Return the (x, y) coordinate for the center point of the cell that contains the specified text.  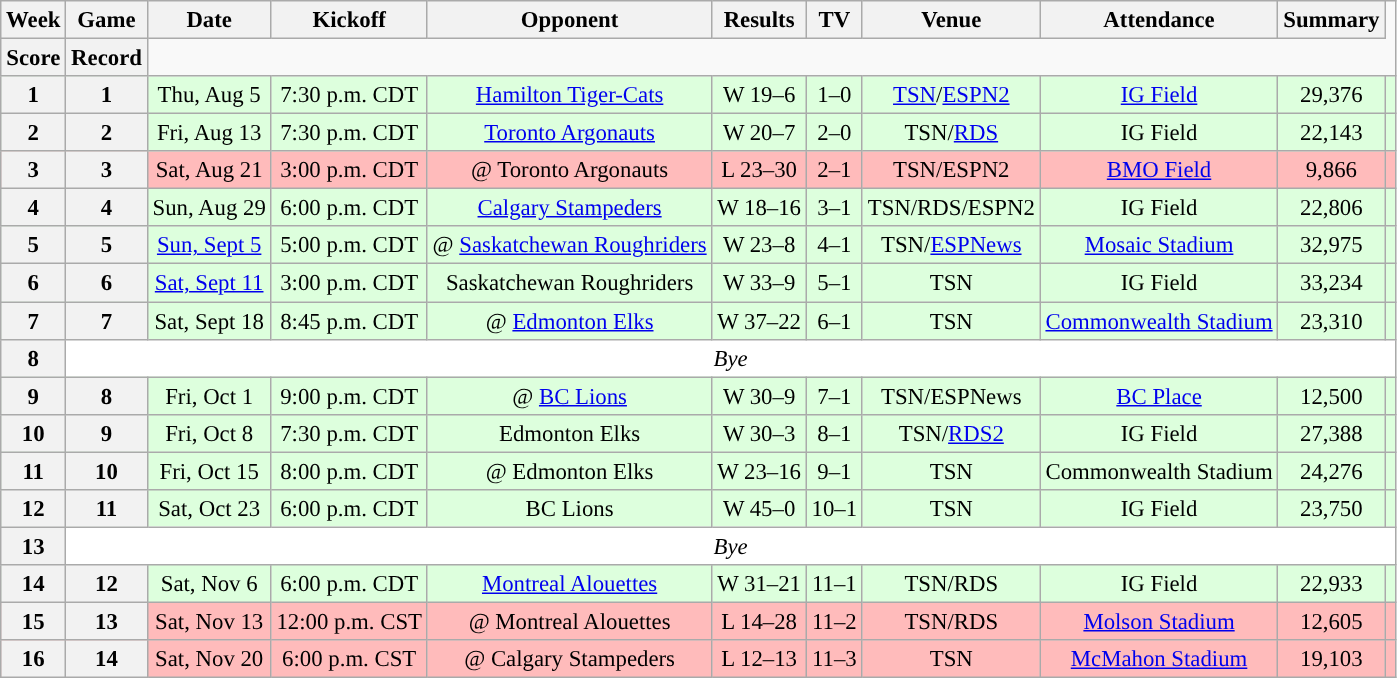
Sat, Aug 21 (209, 170)
Week (34, 20)
Thu, Aug 5 (209, 95)
19,103 (1332, 659)
L 23–30 (759, 170)
Montreal Alouettes (570, 584)
BC Place (1159, 396)
Sat, Oct 23 (209, 509)
2–0 (834, 133)
Score (34, 58)
@ Saskatchewan Roughriders (570, 245)
10–1 (834, 509)
22,806 (1332, 208)
Mosaic Stadium (1159, 245)
6–1 (834, 321)
Edmonton Elks (570, 433)
Sat, Nov 6 (209, 584)
@ Toronto Argonauts (570, 170)
L 12–13 (759, 659)
4–1 (834, 245)
@ BC Lions (570, 396)
Opponent (570, 20)
Sat, Nov 13 (209, 621)
1–0 (834, 95)
W 37–22 (759, 321)
11–2 (834, 621)
BC Lions (570, 509)
Venue (951, 20)
Attendance (1159, 20)
Sat, Nov 20 (209, 659)
22,143 (1332, 133)
TSN/RDS2 (951, 433)
8–1 (834, 433)
16 (34, 659)
Calgary Stampeders (570, 208)
Sat, Sept 11 (209, 283)
Record (106, 58)
2–1 (834, 170)
Fri, Aug 13 (209, 133)
Game (106, 20)
Summary (1332, 20)
7–1 (834, 396)
W 30–9 (759, 396)
11–1 (834, 584)
W 19–6 (759, 95)
8:45 p.m. CDT (349, 321)
12:00 p.m. CST (349, 621)
22,933 (1332, 584)
9,866 (1332, 170)
TV (834, 20)
W 20–7 (759, 133)
23,750 (1332, 509)
W 18–16 (759, 208)
@ Calgary Stampeders (570, 659)
Fri, Oct 8 (209, 433)
12,605 (1332, 621)
Results (759, 20)
BMO Field (1159, 170)
W 31–21 (759, 584)
Hamilton Tiger-Cats (570, 95)
Molson Stadium (1159, 621)
3–1 (834, 208)
24,276 (1332, 471)
15 (34, 621)
Saskatchewan Roughriders (570, 283)
23,310 (1332, 321)
11–3 (834, 659)
@ Montreal Alouettes (570, 621)
5–1 (834, 283)
McMahon Stadium (1159, 659)
TSN/RDS/ESPN2 (951, 208)
Sat, Sept 18 (209, 321)
33,234 (1332, 283)
W 23–16 (759, 471)
Date (209, 20)
Sun, Aug 29 (209, 208)
6:00 p.m. CST (349, 659)
Sun, Sept 5 (209, 245)
9:00 p.m. CDT (349, 396)
Fri, Oct 15 (209, 471)
9–1 (834, 471)
27,388 (1332, 433)
8:00 p.m. CDT (349, 471)
Toronto Argonauts (570, 133)
12,500 (1332, 396)
W 33–9 (759, 283)
W 23–8 (759, 245)
29,376 (1332, 95)
Fri, Oct 1 (209, 396)
5:00 p.m. CDT (349, 245)
W 30–3 (759, 433)
32,975 (1332, 245)
L 14–28 (759, 621)
W 45–0 (759, 509)
Kickoff (349, 20)
